Identify which cell holds the provided text, then report its (X, Y) central coordinate. 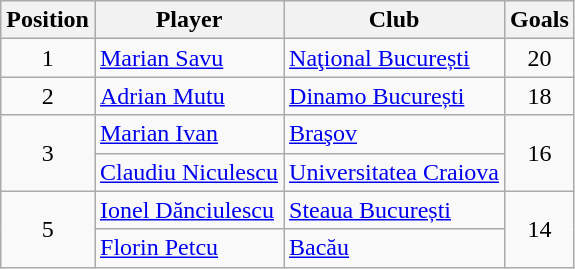
Braşov (394, 134)
Position (48, 20)
20 (540, 58)
Florin Petcu (188, 248)
Universitatea Craiova (394, 172)
Marian Savu (188, 58)
3 (48, 153)
Steaua București (394, 210)
Ionel Dănciulescu (188, 210)
Naţional București (394, 58)
1 (48, 58)
Claudiu Niculescu (188, 172)
5 (48, 229)
Bacău (394, 248)
16 (540, 153)
Dinamo București (394, 96)
Goals (540, 20)
Adrian Mutu (188, 96)
14 (540, 229)
Player (188, 20)
18 (540, 96)
2 (48, 96)
Club (394, 20)
Marian Ivan (188, 134)
